Find where the given text appears and provide that cell's center as (X, Y) coordinate. 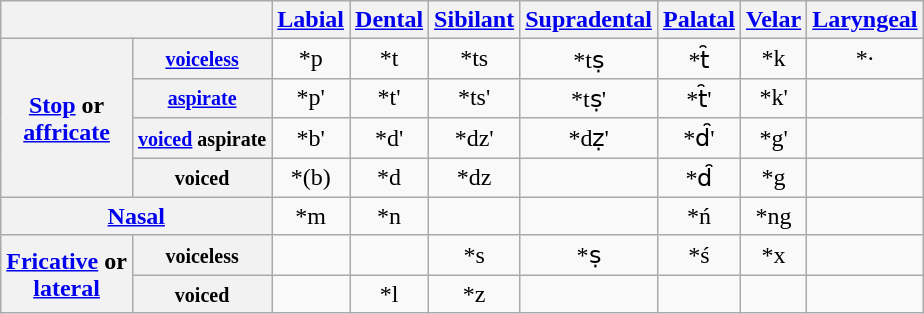
*p (311, 59)
*t̑' (698, 98)
*t (390, 59)
Stop oraffricate (67, 118)
*tṣ (589, 59)
*dz (474, 178)
*d' (390, 138)
*· (865, 59)
*t' (390, 98)
*g' (774, 138)
Palatal (698, 20)
*ng (774, 216)
Nasal (136, 216)
*d̑ (698, 178)
Sibilant (474, 20)
*d (390, 178)
Fricative orlateral (67, 274)
*k' (774, 98)
*dz' (474, 138)
*z (474, 294)
*b' (311, 138)
*s (474, 255)
*p' (311, 98)
Labial (311, 20)
voiced aspirate (202, 138)
*d̑' (698, 138)
*t̑ (698, 59)
*ś (698, 255)
*tṣ' (589, 98)
*ts' (474, 98)
*ń (698, 216)
*x (774, 255)
Dental (390, 20)
aspirate (202, 98)
*n (390, 216)
*ts (474, 59)
*m (311, 216)
*ṣ (589, 255)
*g (774, 178)
*dẓ' (589, 138)
*k (774, 59)
Supradental (589, 20)
Velar (774, 20)
*(b) (311, 178)
*l (390, 294)
Laryngeal (865, 20)
